Scan for the cell matching the given text and deliver its [x, y] coordinate at center. 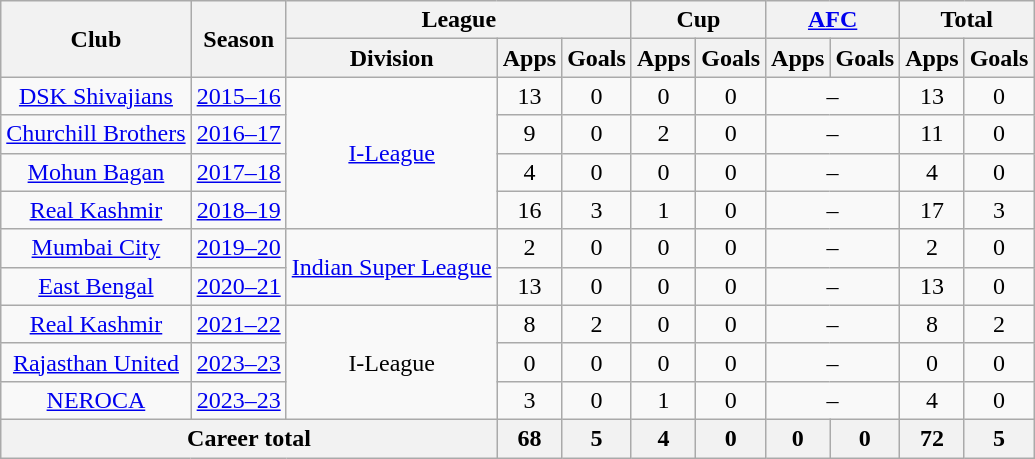
Cup [698, 20]
Total [967, 20]
11 [932, 134]
2017–18 [238, 172]
2015–16 [238, 96]
NEROCA [96, 400]
Mohun Bagan [96, 172]
DSK Shivajians [96, 96]
East Bengal [96, 286]
Rajasthan United [96, 362]
2016–17 [238, 134]
Churchill Brothers [96, 134]
2020–21 [238, 286]
2018–19 [238, 210]
Division [392, 58]
68 [529, 438]
2021–22 [238, 324]
17 [932, 210]
Career total [249, 438]
Season [238, 39]
Indian Super League [392, 267]
Club [96, 39]
72 [932, 438]
16 [529, 210]
9 [529, 134]
Mumbai City [96, 248]
League [458, 20]
2019–20 [238, 248]
AFC [833, 20]
